Provide the (X, Y) coordinate of the cell's center where the given text is located.  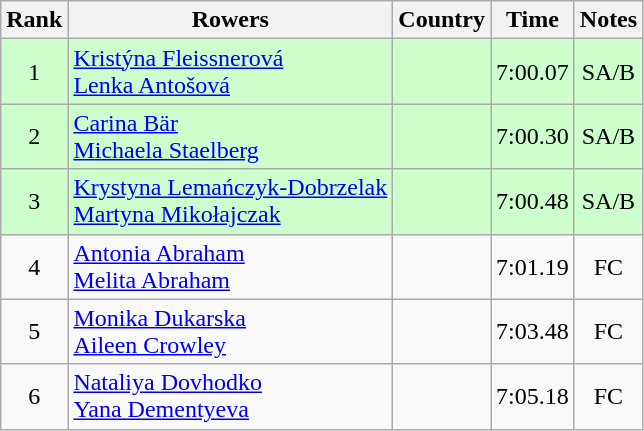
7:00.30 (533, 136)
Country (442, 20)
Nataliya DovhodkoYana Dementyeva (230, 396)
Carina BärMichaela Staelberg (230, 136)
Krystyna Lemańczyk-DobrzelakMartyna Mikołajczak (230, 202)
7:00.48 (533, 202)
Antonia AbrahamMelita Abraham (230, 266)
6 (34, 396)
Rowers (230, 20)
3 (34, 202)
Notes (608, 20)
1 (34, 72)
7:00.07 (533, 72)
Time (533, 20)
7:03.48 (533, 332)
4 (34, 266)
7:01.19 (533, 266)
2 (34, 136)
Monika DukarskaAileen Crowley (230, 332)
5 (34, 332)
Kristýna FleissnerováLenka Antošová (230, 72)
7:05.18 (533, 396)
Rank (34, 20)
